From the cell containing the given text, extract its center point as (x, y) coordinate. 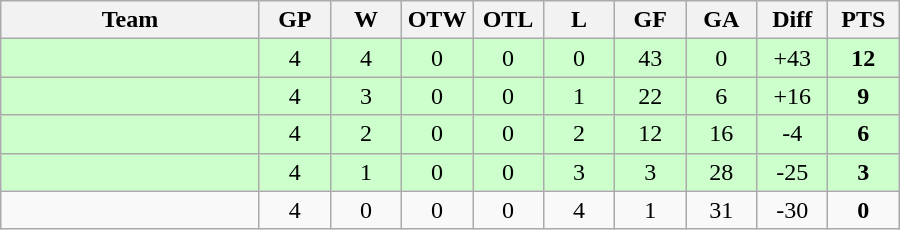
28 (722, 172)
16 (722, 134)
OTW (436, 20)
GF (650, 20)
22 (650, 96)
GA (722, 20)
Team (130, 20)
L (580, 20)
Diff (792, 20)
-25 (792, 172)
43 (650, 58)
9 (864, 96)
+16 (792, 96)
PTS (864, 20)
GP (294, 20)
OTL (508, 20)
31 (722, 210)
W (366, 20)
-4 (792, 134)
-30 (792, 210)
+43 (792, 58)
